Determine the [x, y] coordinate at the center of the cell enclosing the given text.  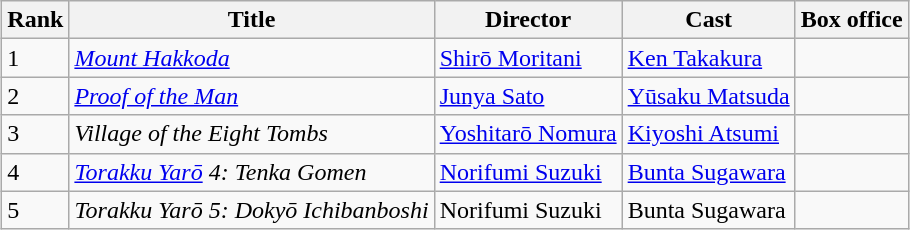
3 [36, 134]
Shirō Moritani [528, 58]
1 [36, 58]
Director [528, 20]
Torakku Yarō 5: Dokyō Ichibanboshi [252, 210]
Junya Sato [528, 96]
Title [252, 20]
Kiyoshi Atsumi [708, 134]
Yūsaku Matsuda [708, 96]
Yoshitarō Nomura [528, 134]
5 [36, 210]
2 [36, 96]
Village of the Eight Tombs [252, 134]
Box office [852, 20]
Torakku Yarō 4: Tenka Gomen [252, 172]
Cast [708, 20]
Rank [36, 20]
Proof of the Man [252, 96]
Ken Takakura [708, 58]
4 [36, 172]
Mount Hakkoda [252, 58]
